Capture the cell that displays the provided text and extract its (X, Y) central coordinate. 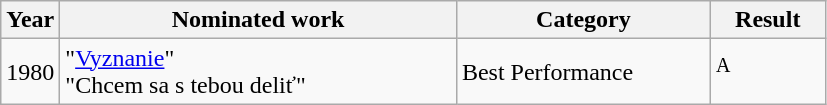
Result (768, 20)
Year (30, 20)
"Vyznanie" "Chcem sa s tebou deliť" (258, 72)
Category (583, 20)
Nominated work (258, 20)
A (768, 72)
Best Performance (583, 72)
1980 (30, 72)
